Pinpoint the cell where the given text exists, returning its [x, y] midpoint coordinate. 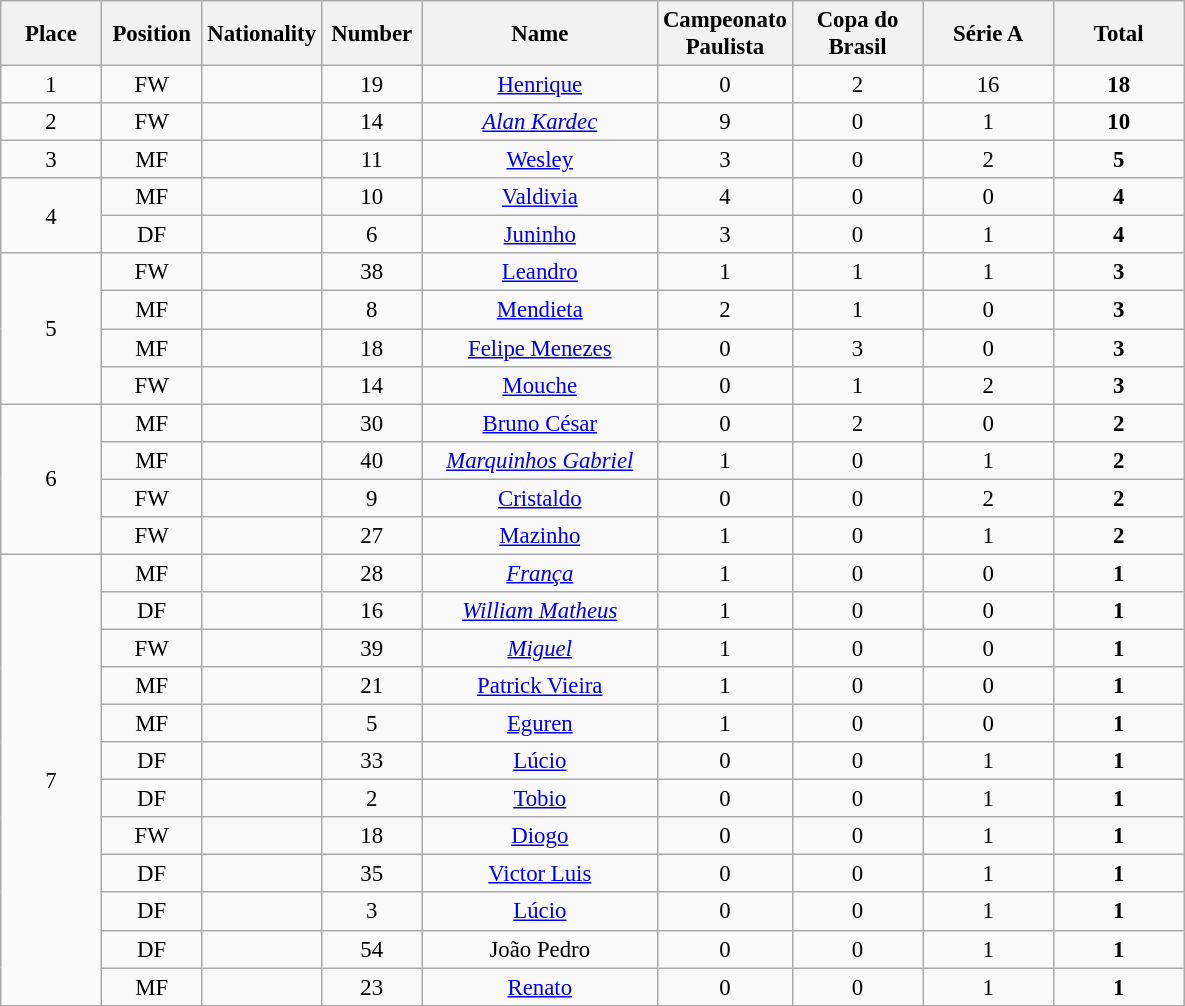
Renato [540, 987]
Henrique [540, 85]
Juninho [540, 235]
54 [372, 949]
Copa do Brasil [858, 34]
Diogo [540, 836]
Wesley [540, 160]
7 [52, 780]
27 [372, 536]
40 [372, 460]
23 [372, 987]
Marquinhos Gabriel [540, 460]
Leandro [540, 273]
Name [540, 34]
Felipe Menezes [540, 348]
Victor Luis [540, 874]
Nationality [262, 34]
11 [372, 160]
William Matheus [540, 611]
Mendieta [540, 310]
Position [152, 34]
João Pedro [540, 949]
Valdivia [540, 197]
Mouche [540, 385]
Série A [988, 34]
França [540, 573]
28 [372, 573]
Total [1118, 34]
Cristaldo [540, 498]
19 [372, 85]
Bruno César [540, 423]
8 [372, 310]
Number [372, 34]
38 [372, 273]
30 [372, 423]
Alan Kardec [540, 122]
Eguren [540, 724]
Miguel [540, 648]
39 [372, 648]
Tobio [540, 799]
Campeonato Paulista [726, 34]
Patrick Vieira [540, 686]
33 [372, 761]
21 [372, 686]
35 [372, 874]
Place [52, 34]
Mazinho [540, 536]
